Output the (x, y) coordinate of the center of the cell containing the given text.  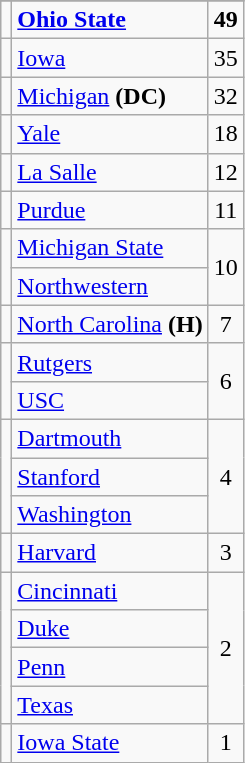
10 (226, 267)
Duke (110, 629)
2 (226, 648)
49 (226, 20)
Purdue (110, 210)
Harvard (110, 553)
Iowa (110, 58)
Michigan State (110, 248)
Yale (110, 134)
Michigan (DC) (110, 96)
Stanford (110, 477)
Penn (110, 667)
7 (226, 324)
North Carolina (H) (110, 324)
Rutgers (110, 362)
1 (226, 743)
La Salle (110, 172)
Iowa State (110, 743)
18 (226, 134)
Ohio State (110, 20)
35 (226, 58)
Dartmouth (110, 438)
Northwestern (110, 286)
Texas (110, 705)
6 (226, 381)
Washington (110, 515)
Cincinnati (110, 591)
USC (110, 400)
32 (226, 96)
3 (226, 553)
12 (226, 172)
4 (226, 476)
11 (226, 210)
